Provide the [X, Y] coordinate of the cell's center where the given text is located.  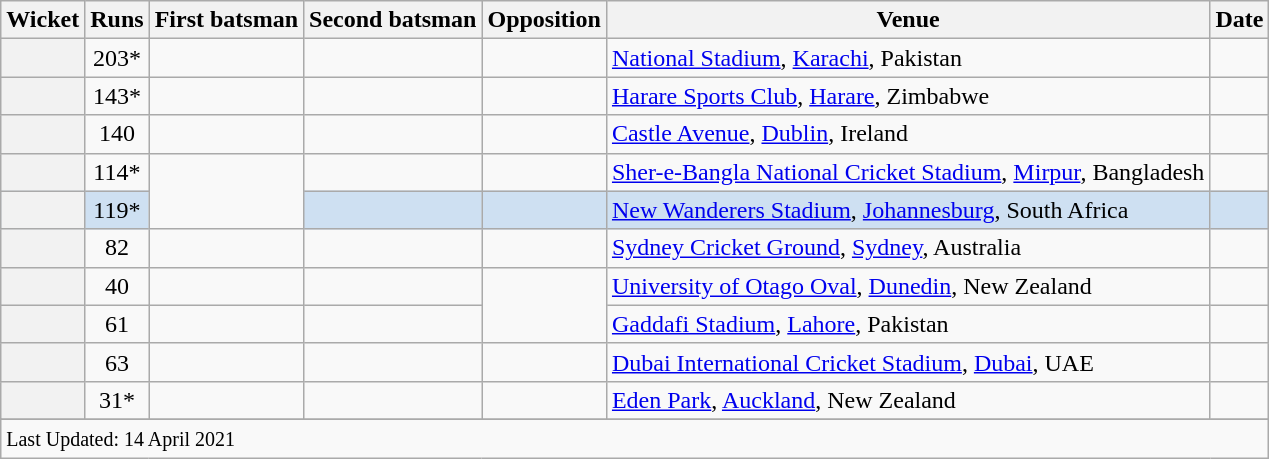
National Stadium, Karachi, Pakistan [908, 58]
New Wanderers Stadium, Johannesburg, South Africa [908, 210]
143* [117, 96]
31* [117, 400]
Wicket [43, 20]
Harare Sports Club, Harare, Zimbabwe [908, 96]
Runs [117, 20]
Last Updated: 14 April 2021 [635, 438]
61 [117, 324]
Opposition [544, 20]
Venue [908, 20]
Second batsman [393, 20]
Eden Park, Auckland, New Zealand [908, 400]
Gaddafi Stadium, Lahore, Pakistan [908, 324]
Castle Avenue, Dublin, Ireland [908, 134]
63 [117, 362]
119* [117, 210]
Dubai International Cricket Stadium, Dubai, UAE [908, 362]
203* [117, 58]
82 [117, 248]
First batsman [226, 20]
University of Otago Oval, Dunedin, New Zealand [908, 286]
140 [117, 134]
Date [1240, 20]
114* [117, 172]
40 [117, 286]
Sydney Cricket Ground, Sydney, Australia [908, 248]
Sher-e-Bangla National Cricket Stadium, Mirpur, Bangladesh [908, 172]
